Provide the (x, y) coordinate of the cell's center where the given text is located.  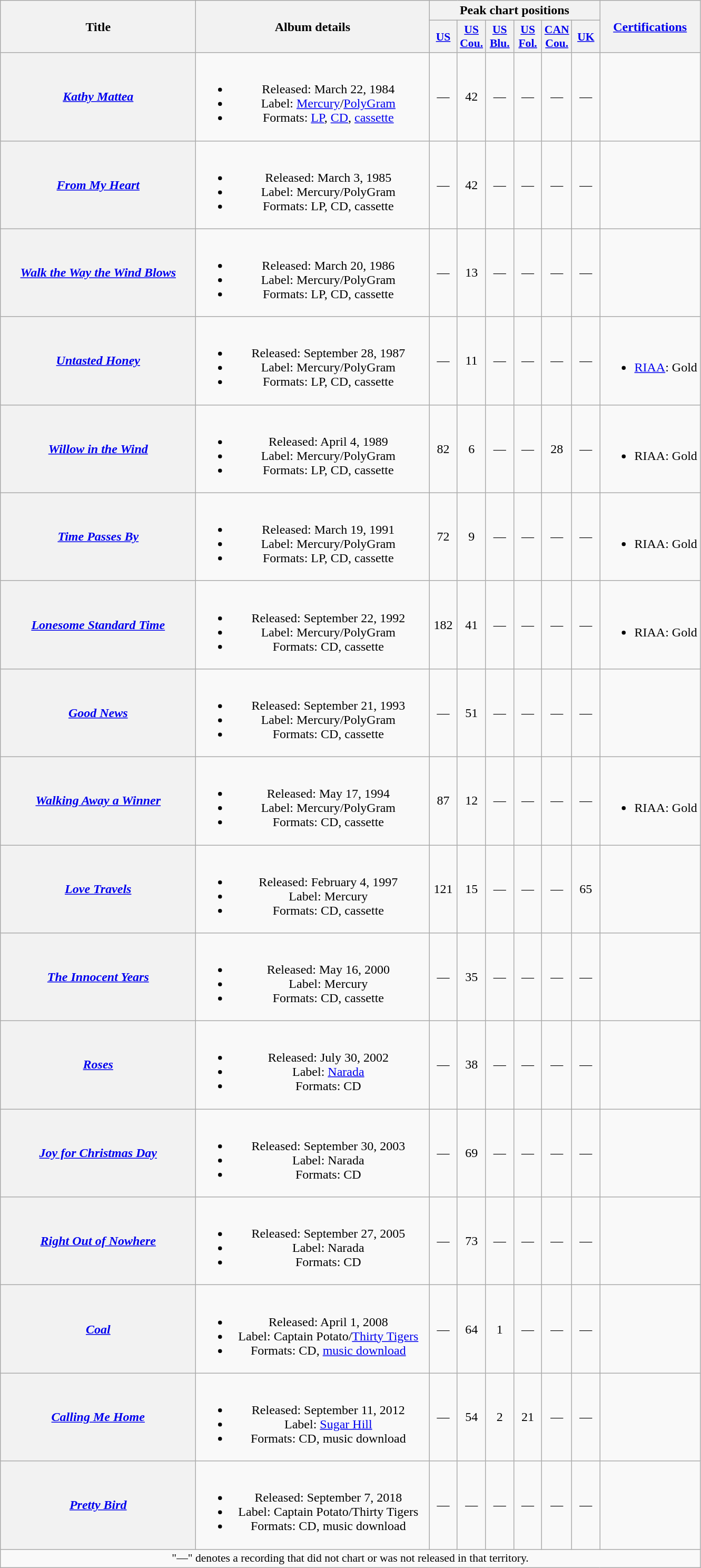
2 (499, 1417)
65 (586, 889)
Peak chart positions (515, 11)
Love Travels (98, 889)
41 (471, 625)
USBlu. (499, 37)
Walk the Way the Wind Blows (98, 273)
38 (471, 1065)
Released: September 11, 2012Label: Sugar HillFormats: CD, music download (313, 1417)
Released: September 7, 2018Label: Captain Potato/Thirty TigersFormats: CD, music download (313, 1505)
87 (443, 801)
Calling Me Home (98, 1417)
Coal (98, 1329)
Released: March 19, 1991Label: Mercury/PolyGramFormats: LP, CD, cassette (313, 536)
11 (471, 360)
Untasted Honey (98, 360)
Released: September 21, 1993Label: Mercury/PolyGramFormats: CD, cassette (313, 712)
Released: May 17, 1994Label: Mercury/PolyGramFormats: CD, cassette (313, 801)
Kathy Mattea (98, 97)
12 (471, 801)
82 (443, 449)
Released: September 22, 1992Label: Mercury/PolyGramFormats: CD, cassette (313, 625)
Pretty Bird (98, 1505)
182 (443, 625)
Album details (313, 26)
13 (471, 273)
Joy for Christmas Day (98, 1153)
121 (443, 889)
9 (471, 536)
"—" denotes a recording that did not chart or was not released in that territory. (351, 1559)
US (443, 37)
Released: March 22, 1984Label: Mercury/PolyGramFormats: LP, CD, cassette (313, 97)
64 (471, 1329)
Walking Away a Winner (98, 801)
6 (471, 449)
72 (443, 536)
Released: March 3, 1985Label: Mercury/PolyGramFormats: LP, CD, cassette (313, 184)
51 (471, 712)
Released: July 30, 2002Label: NaradaFormats: CD (313, 1065)
54 (471, 1417)
Released: April 1, 2008Label: Captain Potato/Thirty TigersFormats: CD, music download (313, 1329)
69 (471, 1153)
Lonesome Standard Time (98, 625)
Released: September 28, 1987Label: Mercury/PolyGramFormats: LP, CD, cassette (313, 360)
15 (471, 889)
Released: April 4, 1989Label: Mercury/PolyGramFormats: LP, CD, cassette (313, 449)
Title (98, 26)
21 (528, 1417)
1 (499, 1329)
Certifications (650, 26)
28 (557, 449)
Released: September 30, 2003Label: NaradaFormats: CD (313, 1153)
Good News (98, 712)
Time Passes By (98, 536)
Roses (98, 1065)
UK (586, 37)
73 (471, 1241)
Willow in the Wind (98, 449)
Released: March 20, 1986Label: Mercury/PolyGramFormats: LP, CD, cassette (313, 273)
Released: September 27, 2005Label: NaradaFormats: CD (313, 1241)
Right Out of Nowhere (98, 1241)
From My Heart (98, 184)
35 (471, 977)
Released: May 16, 2000Label: MercuryFormats: CD, cassette (313, 977)
Released: February 4, 1997Label: MercuryFormats: CD, cassette (313, 889)
USFol. (528, 37)
USCou. (471, 37)
The Innocent Years (98, 977)
CANCou. (557, 37)
